Determine the [X, Y] coordinate at the center of the cell enclosing the given text.  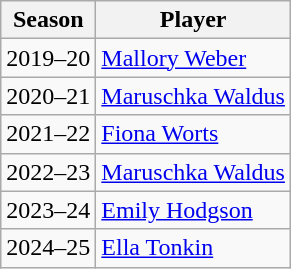
Player [194, 20]
Fiona Worts [194, 134]
Ella Tonkin [194, 248]
2024–25 [48, 248]
2021–22 [48, 134]
Mallory Weber [194, 58]
Emily Hodgson [194, 210]
Season [48, 20]
2019–20 [48, 58]
2023–24 [48, 210]
2020–21 [48, 96]
2022–23 [48, 172]
